Extract the [X, Y] coordinate from the center of the cell holding the provided text.  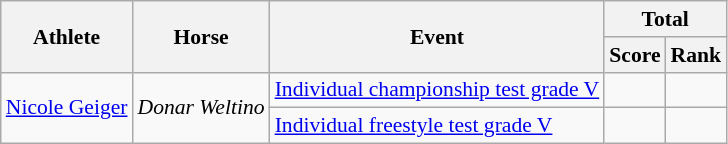
Event [438, 36]
Athlete [67, 36]
Total [665, 19]
Horse [202, 36]
Individual championship test grade V [438, 90]
Donar Weltino [202, 108]
Individual freestyle test grade V [438, 126]
Nicole Geiger [67, 108]
Rank [696, 55]
Score [634, 55]
